Identify which cell holds the provided text, then report its [X, Y] central coordinate. 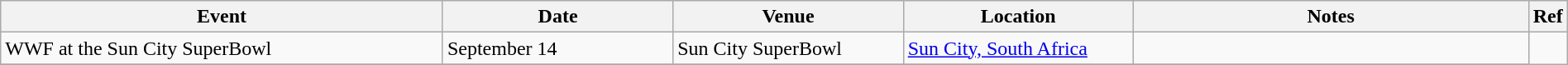
September 14 [557, 48]
Event [222, 17]
Sun City SuperBowl [788, 48]
Ref [1548, 17]
Location [1018, 17]
Date [557, 17]
WWF at the Sun City SuperBowl [222, 48]
Venue [788, 17]
Sun City, South Africa [1018, 48]
Notes [1331, 17]
